Pinpoint the cell where the given text exists, returning its (X, Y) midpoint coordinate. 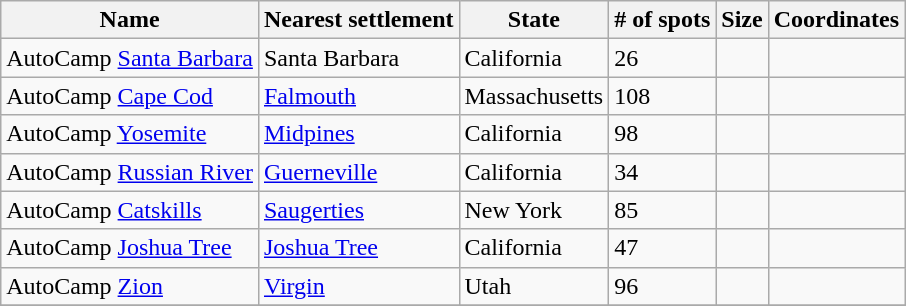
Guerneville (358, 172)
98 (662, 134)
Midpines (358, 134)
Coordinates (836, 20)
Size (742, 20)
108 (662, 96)
AutoCamp Catskills (130, 210)
Name (130, 20)
Nearest settlement (358, 20)
State (534, 20)
# of spots (662, 20)
AutoCamp Cape Cod (130, 96)
AutoCamp Santa Barbara (130, 58)
Massachusetts (534, 96)
AutoCamp Yosemite (130, 134)
AutoCamp Russian River (130, 172)
26 (662, 58)
Saugerties (358, 210)
New York (534, 210)
Virgin (358, 286)
85 (662, 210)
AutoCamp Zion (130, 286)
Joshua Tree (358, 248)
96 (662, 286)
34 (662, 172)
AutoCamp Joshua Tree (130, 248)
Santa Barbara (358, 58)
Falmouth (358, 96)
Utah (534, 286)
47 (662, 248)
